Capture the cell that displays the provided text and extract its (x, y) central coordinate. 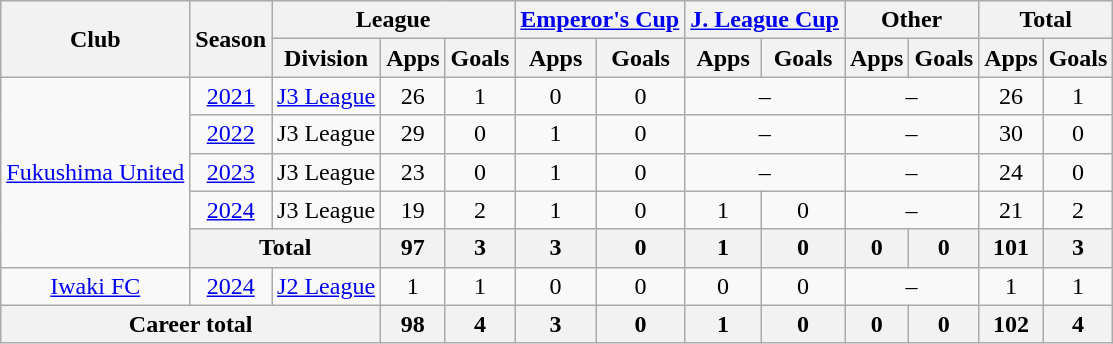
24 (1011, 172)
Club (96, 39)
J. League Cup (765, 20)
97 (413, 248)
30 (1011, 134)
2022 (231, 134)
League (394, 20)
Division (326, 58)
19 (413, 210)
23 (413, 172)
Fukushima United (96, 172)
2021 (231, 96)
101 (1011, 248)
Other (911, 20)
102 (1011, 324)
J2 League (326, 286)
98 (413, 324)
21 (1011, 210)
Iwaki FC (96, 286)
Emperor's Cup (600, 20)
2023 (231, 172)
Season (231, 39)
29 (413, 134)
Career total (191, 324)
